For the text-containing cell, return its midpoint in (x, y) coordinate format. 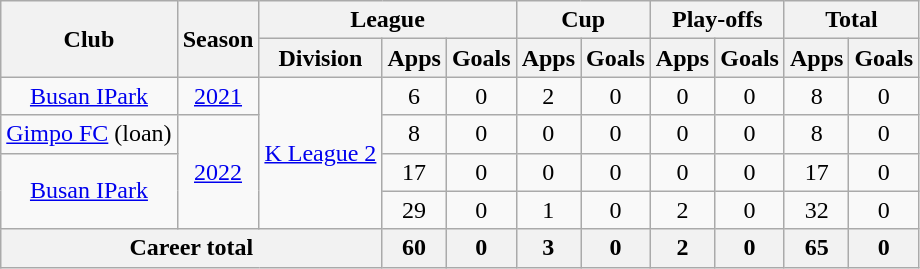
1 (548, 210)
League (388, 20)
Play-offs (717, 20)
Gimpo FC (loan) (89, 134)
Club (89, 39)
32 (816, 210)
Division (320, 58)
65 (816, 248)
Cup (583, 20)
Season (218, 39)
2021 (218, 96)
29 (414, 210)
Career total (192, 248)
K League 2 (320, 153)
3 (548, 248)
6 (414, 96)
2022 (218, 172)
Total (851, 20)
60 (414, 248)
